Return (X, Y) of the center of cell containing provided text 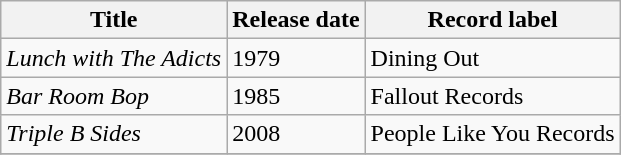
1979 (296, 58)
2008 (296, 134)
Lunch with The Adicts (114, 58)
Record label (492, 20)
Bar Room Bop (114, 96)
People Like You Records (492, 134)
Title (114, 20)
Fallout Records (492, 96)
Triple B Sides (114, 134)
Release date (296, 20)
1985 (296, 96)
Dining Out (492, 58)
